Find where the given text appears and provide that cell's center as (X, Y) coordinate. 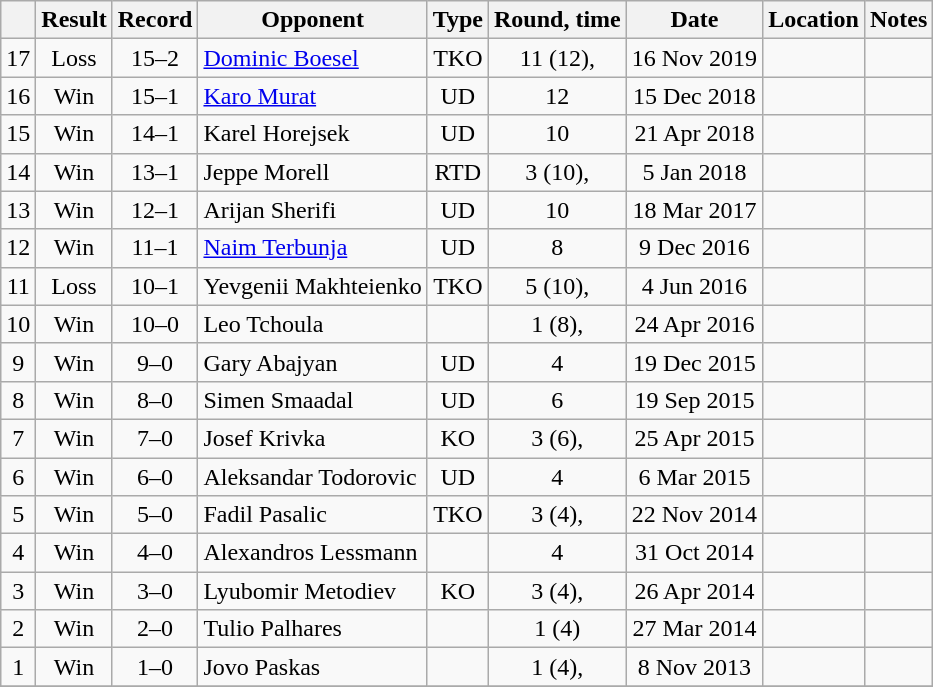
17 (18, 58)
19 Sep 2015 (694, 400)
6–0 (155, 477)
5 Jan 2018 (694, 172)
14–1 (155, 134)
4–0 (155, 553)
13 (18, 210)
16 (18, 96)
Josef Krivka (312, 438)
3 (10), (557, 172)
5 (18, 515)
1 (4), (557, 667)
5–0 (155, 515)
Lyubomir Metodiev (312, 591)
2–0 (155, 629)
Record (155, 20)
3 (18, 591)
15 (18, 134)
Naim Terbunja (312, 248)
8 Nov 2013 (694, 667)
Result (74, 20)
12–1 (155, 210)
Round, time (557, 20)
Location (814, 20)
Dominic Boesel (312, 58)
13–1 (155, 172)
9 (18, 362)
25 Apr 2015 (694, 438)
15–2 (155, 58)
21 Apr 2018 (694, 134)
Alexandros Lessmann (312, 553)
15 Dec 2018 (694, 96)
10–0 (155, 324)
19 Dec 2015 (694, 362)
1–0 (155, 667)
Yevgenii Makhteienko (312, 286)
18 Mar 2017 (694, 210)
1 (4) (557, 629)
14 (18, 172)
11–1 (155, 248)
9–0 (155, 362)
Aleksandar Todorovic (312, 477)
Jovo Paskas (312, 667)
10–1 (155, 286)
27 Mar 2014 (694, 629)
7 (18, 438)
6 Mar 2015 (694, 477)
8–0 (155, 400)
16 Nov 2019 (694, 58)
15–1 (155, 96)
Jeppe Morell (312, 172)
31 Oct 2014 (694, 553)
3–0 (155, 591)
Karel Horejsek (312, 134)
11 (12), (557, 58)
Arijan Sherifi (312, 210)
RTD (458, 172)
Karo Murat (312, 96)
9 Dec 2016 (694, 248)
11 (18, 286)
Notes (898, 20)
Gary Abajyan (312, 362)
Opponent (312, 20)
4 Jun 2016 (694, 286)
24 Apr 2016 (694, 324)
Tulio Palhares (312, 629)
1 (18, 667)
26 Apr 2014 (694, 591)
Type (458, 20)
Simen Smaadal (312, 400)
5 (10), (557, 286)
2 (18, 629)
Date (694, 20)
3 (6), (557, 438)
7–0 (155, 438)
Leo Tchoula (312, 324)
22 Nov 2014 (694, 515)
Fadil Pasalic (312, 515)
1 (8), (557, 324)
